Scan for the cell matching the given text and deliver its [x, y] coordinate at center. 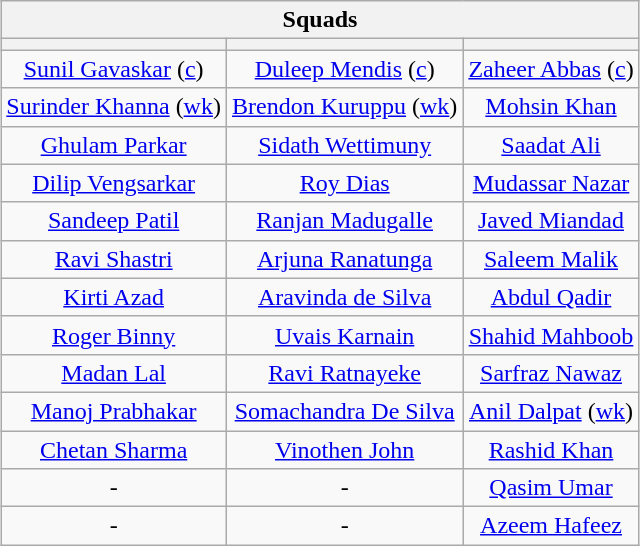
Madan Lal [114, 373]
Rashid Khan [551, 449]
Sandeep Patil [114, 221]
Javed Miandad [551, 221]
Ravi Ratnayeke [344, 373]
Kirti Azad [114, 297]
Brendon Kuruppu (wk) [344, 107]
Shahid Mahboob [551, 335]
Uvais Karnain [344, 335]
Dilip Vengsarkar [114, 183]
Aravinda de Silva [344, 297]
Anil Dalpat (wk) [551, 411]
Mohsin Khan [551, 107]
Zaheer Abbas (c) [551, 69]
Surinder Khanna (wk) [114, 107]
Ranjan Madugalle [344, 221]
Manoj Prabhakar [114, 411]
Sidath Wettimuny [344, 145]
Ghulam Parkar [114, 145]
Chetan Sharma [114, 449]
Arjuna Ranatunga [344, 259]
Saleem Malik [551, 259]
Qasim Umar [551, 488]
Roger Binny [114, 335]
Abdul Qadir [551, 297]
Sarfraz Nawaz [551, 373]
Mudassar Nazar [551, 183]
Duleep Mendis (c) [344, 69]
Somachandra De Silva [344, 411]
Vinothen John [344, 449]
Squads [320, 20]
Roy Dias [344, 183]
Saadat Ali [551, 145]
Sunil Gavaskar (c) [114, 69]
Ravi Shastri [114, 259]
Azeem Hafeez [551, 526]
